From the cell containing the given text, extract its center point as [X, Y] coordinate. 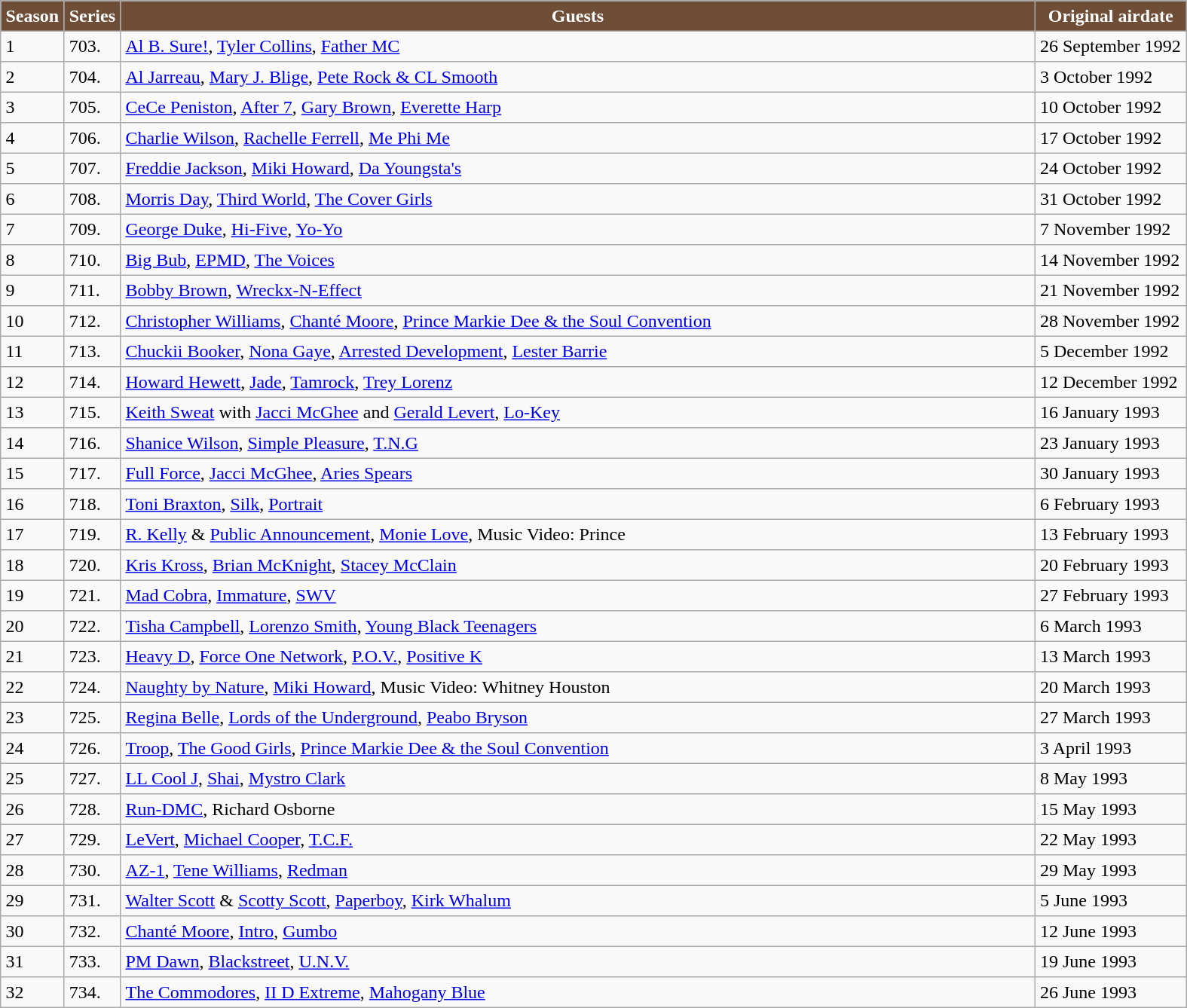
5 [32, 168]
713. [92, 351]
George Duke, Hi-Five, Yo-Yo [578, 229]
Toni Braxton, Silk, Portrait [578, 504]
715. [92, 412]
1 [32, 46]
722. [92, 626]
Al B. Sure!, Tyler Collins, Father MC [578, 46]
706. [92, 138]
721. [92, 595]
22 [32, 687]
13 March 1993 [1111, 656]
727. [92, 778]
23 [32, 717]
Chuckii Booker, Nona Gaye, Arrested Development, Lester Barrie [578, 351]
12 December 1992 [1111, 382]
3 April 1993 [1111, 748]
724. [92, 687]
30 January 1993 [1111, 473]
16 January 1993 [1111, 412]
26 June 1993 [1111, 992]
8 May 1993 [1111, 778]
Naughty by Nature, Miki Howard, Music Video: Whitney Houston [578, 687]
731. [92, 900]
16 [32, 504]
709. [92, 229]
4 [32, 138]
Al Jarreau, Mary J. Blige, Pete Rock & CL Smooth [578, 77]
Chanté Moore, Intro, Gumbo [578, 931]
6 [32, 199]
18 [32, 565]
32 [32, 992]
29 May 1993 [1111, 870]
15 [32, 473]
729. [92, 839]
26 September 1992 [1111, 46]
12 [32, 382]
733. [92, 961]
Keith Sweat with Jacci McGhee and Gerald Levert, Lo-Key [578, 412]
LeVert, Michael Cooper, T.C.F. [578, 839]
6 March 1993 [1111, 626]
3 [32, 107]
Series [92, 16]
717. [92, 473]
28 November 1992 [1111, 321]
20 February 1993 [1111, 565]
Morris Day, Third World, The Cover Girls [578, 199]
728. [92, 809]
Season [32, 16]
19 June 1993 [1111, 961]
Tisha Campbell, Lorenzo Smith, Young Black Teenagers [578, 626]
20 March 1993 [1111, 687]
Christopher Williams, Chanté Moore, Prince Markie Dee & the Soul Convention [578, 321]
710. [92, 260]
24 October 1992 [1111, 168]
712. [92, 321]
11 [32, 351]
27 February 1993 [1111, 595]
30 [32, 931]
R. Kelly & Public Announcement, Monie Love, Music Video: Prince [578, 534]
718. [92, 504]
27 March 1993 [1111, 717]
705. [92, 107]
730. [92, 870]
31 [32, 961]
Heavy D, Force One Network, P.O.V., Positive K [578, 656]
Howard Hewett, Jade, Tamrock, Trey Lorenz [578, 382]
20 [32, 626]
5 December 1992 [1111, 351]
7 November 1992 [1111, 229]
Big Bub, EPMD, The Voices [578, 260]
Original airdate [1111, 16]
732. [92, 931]
29 [32, 900]
734. [92, 992]
2 [32, 77]
Troop, The Good Girls, Prince Markie Dee & the Soul Convention [578, 748]
714. [92, 382]
28 [32, 870]
5 June 1993 [1111, 900]
14 [32, 443]
17 October 1992 [1111, 138]
3 October 1992 [1111, 77]
CeCe Peniston, After 7, Gary Brown, Everette Harp [578, 107]
9 [32, 290]
PM Dawn, Blackstreet, U.N.V. [578, 961]
Freddie Jackson, Miki Howard, Da Youngsta's [578, 168]
22 May 1993 [1111, 839]
12 June 1993 [1111, 931]
13 February 1993 [1111, 534]
720. [92, 565]
23 January 1993 [1111, 443]
Shanice Wilson, Simple Pleasure, T.N.G [578, 443]
704. [92, 77]
21 November 1992 [1111, 290]
31 October 1992 [1111, 199]
27 [32, 839]
6 February 1993 [1111, 504]
703. [92, 46]
26 [32, 809]
24 [32, 748]
21 [32, 656]
708. [92, 199]
19 [32, 595]
Kris Kross, Brian McKnight, Stacey McClain [578, 565]
25 [32, 778]
711. [92, 290]
707. [92, 168]
725. [92, 717]
Bobby Brown, Wreckx-N-Effect [578, 290]
Mad Cobra, Immature, SWV [578, 595]
Run-DMC, Richard Osborne [578, 809]
8 [32, 260]
Regina Belle, Lords of the Underground, Peabo Bryson [578, 717]
13 [32, 412]
726. [92, 748]
LL Cool J, Shai, Mystro Clark [578, 778]
AZ-1, Tene Williams, Redman [578, 870]
17 [32, 534]
The Commodores, II D Extreme, Mahogany Blue [578, 992]
14 November 1992 [1111, 260]
7 [32, 229]
Charlie Wilson, Rachelle Ferrell, Me Phi Me [578, 138]
10 October 1992 [1111, 107]
719. [92, 534]
723. [92, 656]
716. [92, 443]
15 May 1993 [1111, 809]
Walter Scott & Scotty Scott, Paperboy, Kirk Whalum [578, 900]
Guests [578, 16]
Full Force, Jacci McGhee, Aries Spears [578, 473]
10 [32, 321]
